Locate the cell with the specified text and output its [x, y] center coordinate. 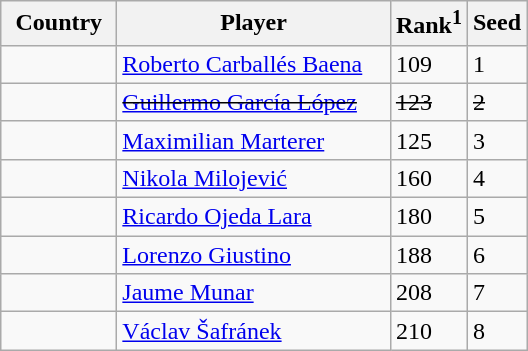
Nikola Milojević [254, 178]
125 [428, 140]
1 [496, 64]
Guillermo García López [254, 102]
2 [496, 102]
Ricardo Ojeda Lara [254, 217]
Jaume Munar [254, 293]
7 [496, 293]
123 [428, 102]
160 [428, 178]
4 [496, 178]
109 [428, 64]
Lorenzo Giustino [254, 255]
Roberto Carballés Baena [254, 64]
Player [254, 24]
6 [496, 255]
208 [428, 293]
210 [428, 331]
Seed [496, 24]
180 [428, 217]
Rank1 [428, 24]
188 [428, 255]
3 [496, 140]
Maximilian Marterer [254, 140]
8 [496, 331]
5 [496, 217]
Country [59, 24]
Václav Šafránek [254, 331]
